From the cell containing the given text, extract its center point as [x, y] coordinate. 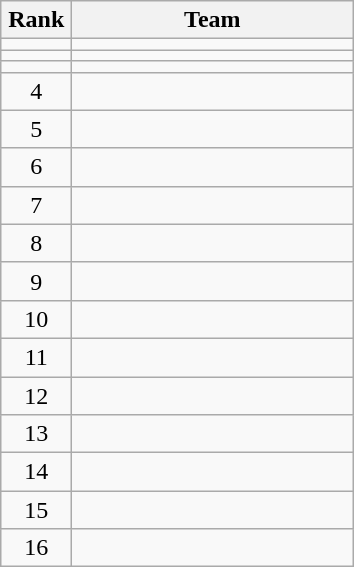
8 [36, 243]
5 [36, 129]
9 [36, 281]
10 [36, 319]
6 [36, 167]
4 [36, 91]
16 [36, 548]
Rank [36, 20]
13 [36, 434]
14 [36, 472]
15 [36, 510]
7 [36, 205]
11 [36, 357]
Team [212, 20]
12 [36, 395]
